Extract the (x, y) coordinate from the center of the cell holding the provided text.  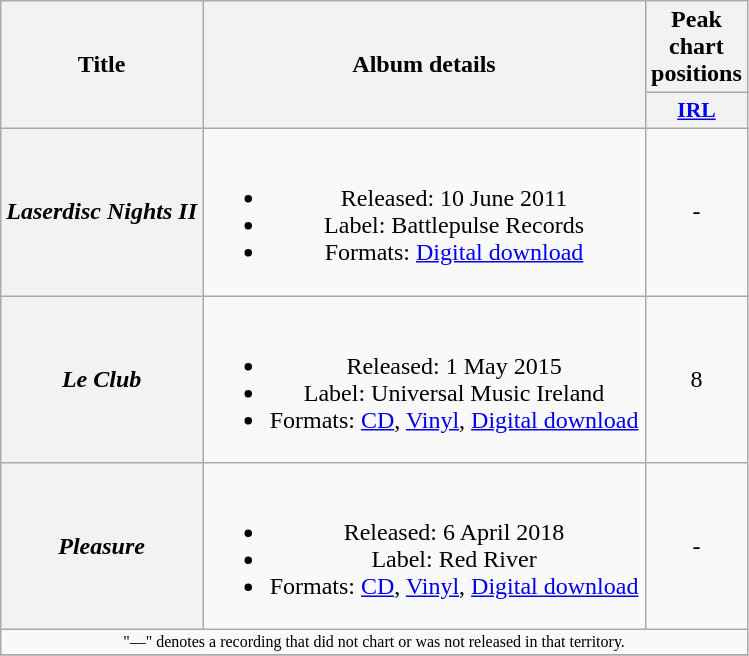
Pleasure (102, 546)
Album details (424, 65)
Peak chart positions (697, 47)
Le Club (102, 380)
Title (102, 65)
Released: 6 April 2018Label: Red RiverFormats: CD, Vinyl, Digital download (424, 546)
"—" denotes a recording that did not chart or was not released in that territory. (374, 642)
Released: 1 May 2015Label: Universal Music IrelandFormats: CD, Vinyl, Digital download (424, 380)
IRL (697, 111)
Released: 10 June 2011Label: Battlepulse RecordsFormats: Digital download (424, 212)
Laserdisc Nights II (102, 212)
8 (697, 380)
